Capture the cell that displays the provided text and extract its [X, Y] central coordinate. 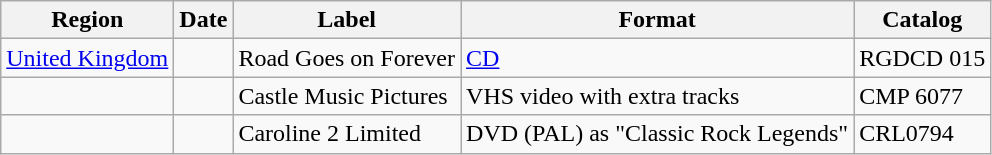
Label [347, 20]
Caroline 2 Limited [347, 134]
Format [658, 20]
RGDCD 015 [922, 58]
CD [658, 58]
VHS video with extra tracks [658, 96]
DVD (PAL) as "Classic Rock Legends" [658, 134]
Date [204, 20]
Catalog [922, 20]
CRL0794 [922, 134]
CMP 6077 [922, 96]
Region [88, 20]
Castle Music Pictures [347, 96]
United Kingdom [88, 58]
Road Goes on Forever [347, 58]
